Capture the cell that displays the provided text and extract its (X, Y) central coordinate. 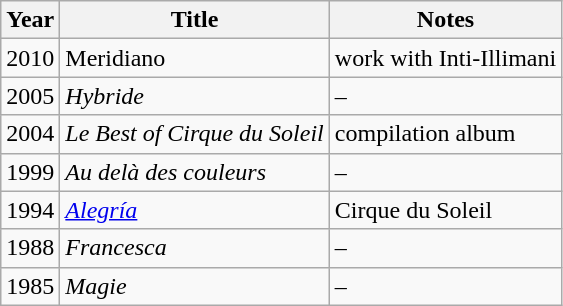
2010 (30, 58)
Au delà des couleurs (194, 172)
1999 (30, 172)
work with Inti-Illimani (445, 58)
Meridiano (194, 58)
Le Best of Cirque du Soleil (194, 134)
compilation album (445, 134)
Magie (194, 286)
2004 (30, 134)
Francesca (194, 248)
Title (194, 20)
Hybride (194, 96)
1985 (30, 286)
2005 (30, 96)
1988 (30, 248)
Cirque du Soleil (445, 210)
Alegría (194, 210)
1994 (30, 210)
Notes (445, 20)
Year (30, 20)
